Find where the given text appears and provide that cell's center as (X, Y) coordinate. 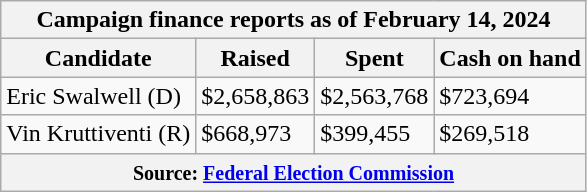
$723,694 (510, 96)
Candidate (98, 58)
$2,563,768 (374, 96)
Source: Federal Election Commission (294, 172)
Eric Swalwell (D) (98, 96)
Campaign finance reports as of February 14, 2024 (294, 20)
$269,518 (510, 134)
Raised (256, 58)
Spent (374, 58)
$668,973 (256, 134)
$2,658,863 (256, 96)
Cash on hand (510, 58)
Vin Kruttiventi (R) (98, 134)
$399,455 (374, 134)
